Output the (x, y) coordinate of the center of the cell containing the given text.  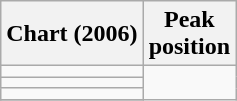
Peakposition (189, 34)
Chart (2006) (72, 34)
